Search for the cell housing the specified text and yield its [x, y] center coordinate. 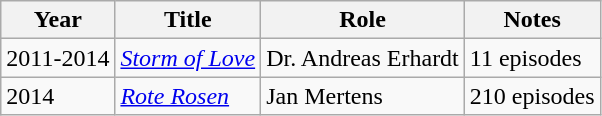
Title [188, 20]
Role [363, 20]
Storm of Love [188, 58]
2014 [58, 96]
Dr. Andreas Erhardt [363, 58]
2011-2014 [58, 58]
11 episodes [532, 58]
Rote Rosen [188, 96]
210 episodes [532, 96]
Year [58, 20]
Jan Mertens [363, 96]
Notes [532, 20]
